Output the (X, Y) coordinate of the center of the cell containing the given text.  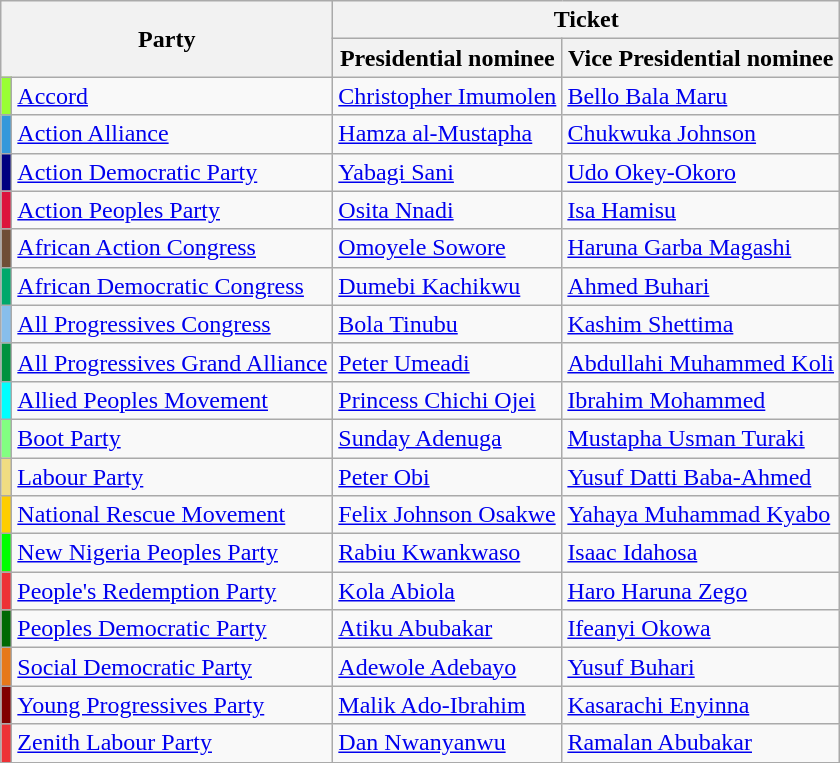
Ticket (586, 20)
Isa Hamisu (701, 210)
Kola Abiola (448, 591)
Atiku Abubakar (448, 629)
Ibrahim Mohammed (701, 400)
Omoyele Sowore (448, 248)
Yusuf Buhari (701, 667)
Bola Tinubu (448, 324)
Isaac Idahosa (701, 553)
Ahmed Buhari (701, 286)
Abdullahi Muhammed Koli (701, 362)
Udo Okey-Okoro (701, 172)
Action Alliance (172, 134)
National Rescue Movement (172, 515)
Dan Nwanyanwu (448, 743)
Allied Peoples Movement (172, 400)
People's Redemption Party (172, 591)
Ramalan Abubakar (701, 743)
Presidential nominee (448, 58)
Vice Presidential nominee (701, 58)
Hamza al-Mustapha (448, 134)
Young Progressives Party (172, 705)
Yahaya Muhammad Kyabo (701, 515)
Bello Bala Maru (701, 96)
African Democratic Congress (172, 286)
All Progressives Grand Alliance (172, 362)
Action Democratic Party (172, 172)
Rabiu Kwankwaso (448, 553)
Haro Haruna Zego (701, 591)
Christopher Imumolen (448, 96)
Labour Party (172, 477)
African Action Congress (172, 248)
Chukwuka Johnson (701, 134)
Osita Nnadi (448, 210)
Haruna Garba Magashi (701, 248)
Mustapha Usman Turaki (701, 438)
Sunday Adenuga (448, 438)
Kashim Shettima (701, 324)
Adewole Adebayo (448, 667)
Ifeanyi Okowa (701, 629)
Yabagi Sani (448, 172)
Felix Johnson Osakwe (448, 515)
Peter Umeadi (448, 362)
Peter Obi (448, 477)
Zenith Labour Party (172, 743)
Yusuf Datti Baba-Ahmed (701, 477)
Princess Chichi Ojei (448, 400)
Kasarachi Enyinna (701, 705)
Party (167, 39)
Social Democratic Party (172, 667)
Action Peoples Party (172, 210)
Boot Party (172, 438)
Dumebi Kachikwu (448, 286)
All Progressives Congress (172, 324)
Malik Ado-Ibrahim (448, 705)
Accord (172, 96)
Peoples Democratic Party (172, 629)
New Nigeria Peoples Party (172, 553)
